Return (x, y) of the center of cell containing provided text 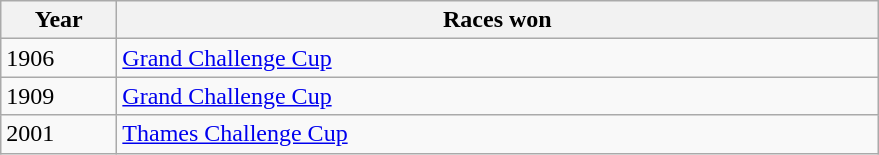
Thames Challenge Cup (498, 134)
Year (59, 20)
Races won (498, 20)
1906 (59, 58)
1909 (59, 96)
2001 (59, 134)
